Output the (x, y) coordinate of the center of the cell containing the given text.  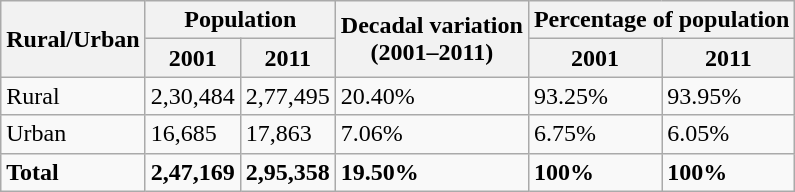
19.50% (432, 172)
2,77,495 (288, 96)
2,47,169 (192, 172)
Decadal variation(2001–2011) (432, 39)
6.05% (728, 134)
16,685 (192, 134)
7.06% (432, 134)
Rural (73, 96)
6.75% (594, 134)
2,95,358 (288, 172)
2,30,484 (192, 96)
17,863 (288, 134)
Population (240, 20)
93.25% (594, 96)
Rural/Urban (73, 39)
Total (73, 172)
93.95% (728, 96)
Urban (73, 134)
Percentage of population (662, 20)
20.40% (432, 96)
